Provide the (x, y) coordinate of the cell's center where the given text is located.  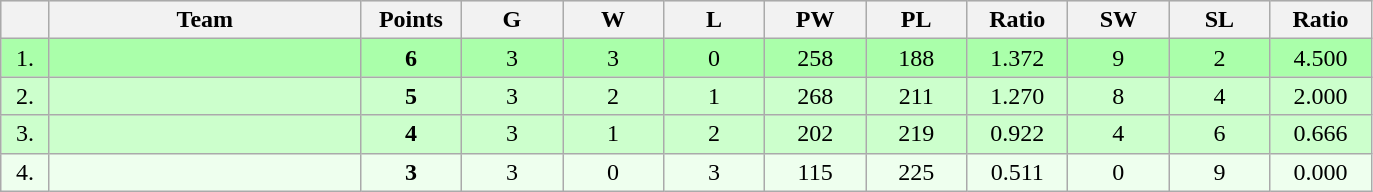
1.270 (1018, 96)
3. (26, 134)
G (512, 20)
115 (816, 172)
SW (1118, 20)
1. (26, 58)
2. (26, 96)
0.922 (1018, 134)
Team (204, 20)
W (612, 20)
1.372 (1018, 58)
188 (916, 58)
PL (916, 20)
258 (816, 58)
SL (1220, 20)
5 (410, 96)
4. (26, 172)
0.511 (1018, 172)
4.500 (1320, 58)
8 (1118, 96)
202 (816, 134)
268 (816, 96)
PW (816, 20)
219 (916, 134)
225 (916, 172)
0.666 (1320, 134)
211 (916, 96)
L (714, 20)
2.000 (1320, 96)
Points (410, 20)
0.000 (1320, 172)
